For the text-containing cell, return its midpoint in [X, Y] coordinate format. 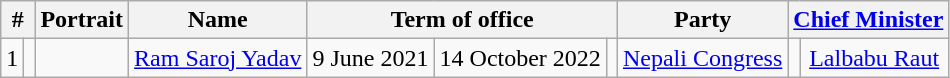
14 October 2022 [520, 58]
Portrait [82, 20]
Lalbabu Raut [874, 58]
Ram Saroj Yadav [218, 58]
Party [702, 20]
9 June 2021 [370, 58]
1 [12, 58]
Term of office [462, 20]
# [18, 20]
Nepali Congress [702, 58]
Name [218, 20]
Chief Minister [868, 20]
